For the text-containing cell, return its midpoint in (x, y) coordinate format. 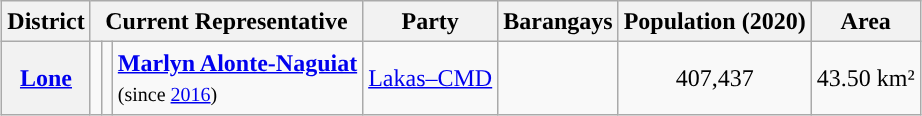
Lone (46, 78)
Barangays (558, 22)
43.50 km² (866, 78)
District (46, 22)
Current Representative (226, 22)
407,437 (714, 78)
Marlyn Alonte-Naguiat(since 2016) (237, 78)
Population (2020) (714, 22)
Lakas–CMD (430, 78)
Area (866, 22)
Party (430, 22)
